Determine the (X, Y) coordinate at the center of the cell enclosing the given text.  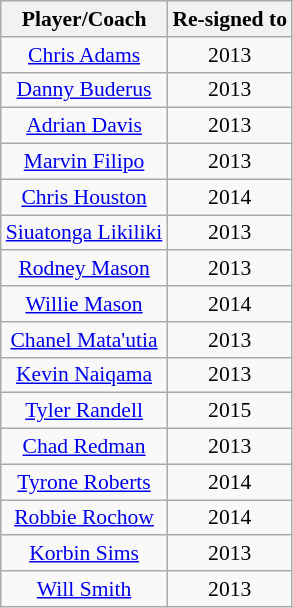
Re-signed to (230, 19)
Chad Redman (84, 447)
Tyrone Roberts (84, 482)
Korbin Sims (84, 554)
Marvin Filipo (84, 162)
Tyler Randell (84, 411)
2015 (230, 411)
Kevin Naiqama (84, 375)
Rodney Mason (84, 269)
Willie Mason (84, 304)
Siuatonga Likiliki (84, 233)
Chris Adams (84, 55)
Chris Houston (84, 197)
Will Smith (84, 589)
Danny Buderus (84, 90)
Player/Coach (84, 19)
Adrian Davis (84, 126)
Robbie Rochow (84, 518)
Chanel Mata'utia (84, 340)
